Search for the cell housing the specified text and yield its [X, Y] center coordinate. 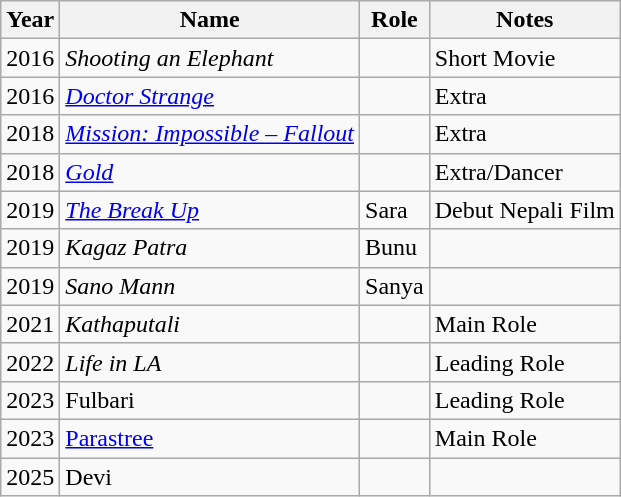
Short Movie [524, 58]
Fulbari [210, 400]
Role [395, 20]
Debut Nepali Film [524, 210]
Bunu [395, 248]
2025 [30, 477]
Devi [210, 477]
Kathaputali [210, 324]
Doctor Strange [210, 96]
Name [210, 20]
2021 [30, 324]
Shooting an Elephant [210, 58]
The Break Up [210, 210]
Mission: Impossible – Fallout [210, 134]
Year [30, 20]
2022 [30, 362]
Sanya [395, 286]
Sano Mann [210, 286]
Life in LA [210, 362]
Kagaz Patra [210, 248]
Gold [210, 172]
Notes [524, 20]
Parastree [210, 438]
Extra/Dancer [524, 172]
Sara [395, 210]
